Capture the cell that displays the provided text and extract its [X, Y] central coordinate. 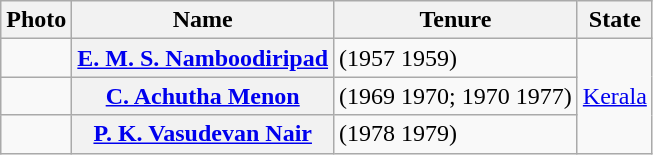
Name [203, 20]
(1957 1959) [456, 58]
(1969 1970; 1970 1977) [456, 96]
Kerala [614, 96]
E. M. S. Namboodiripad [203, 58]
(1978 1979) [456, 134]
Photo [36, 20]
C. Achutha Menon [203, 96]
State [614, 20]
P. K. Vasudevan Nair [203, 134]
Tenure [456, 20]
